From the cell containing the given text, extract its center point as [x, y] coordinate. 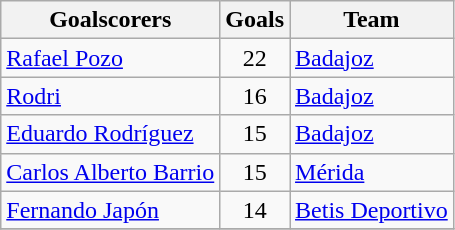
Mérida [372, 172]
22 [255, 58]
Goalscorers [110, 20]
14 [255, 210]
Goals [255, 20]
Carlos Alberto Barrio [110, 172]
Fernando Japón [110, 210]
16 [255, 96]
Betis Deportivo [372, 210]
Team [372, 20]
Rafael Pozo [110, 58]
Eduardo Rodríguez [110, 134]
Rodri [110, 96]
